Scan for the cell matching the given text and deliver its (X, Y) coordinate at center. 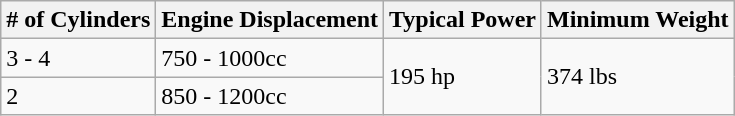
Engine Displacement (270, 20)
3 - 4 (78, 58)
374 lbs (638, 77)
Minimum Weight (638, 20)
195 hp (463, 77)
Typical Power (463, 20)
750 - 1000cc (270, 58)
850 - 1200cc (270, 96)
2 (78, 96)
# of Cylinders (78, 20)
